Determine the [X, Y] coordinate at the center of the cell enclosing the given text.  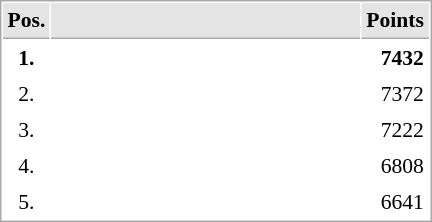
7372 [396, 93]
3. [26, 129]
5. [26, 201]
7222 [396, 129]
6808 [396, 165]
1. [26, 57]
Points [396, 21]
6641 [396, 201]
4. [26, 165]
2. [26, 93]
Pos. [26, 21]
7432 [396, 57]
